Find where the given text appears and provide that cell's center as (X, Y) coordinate. 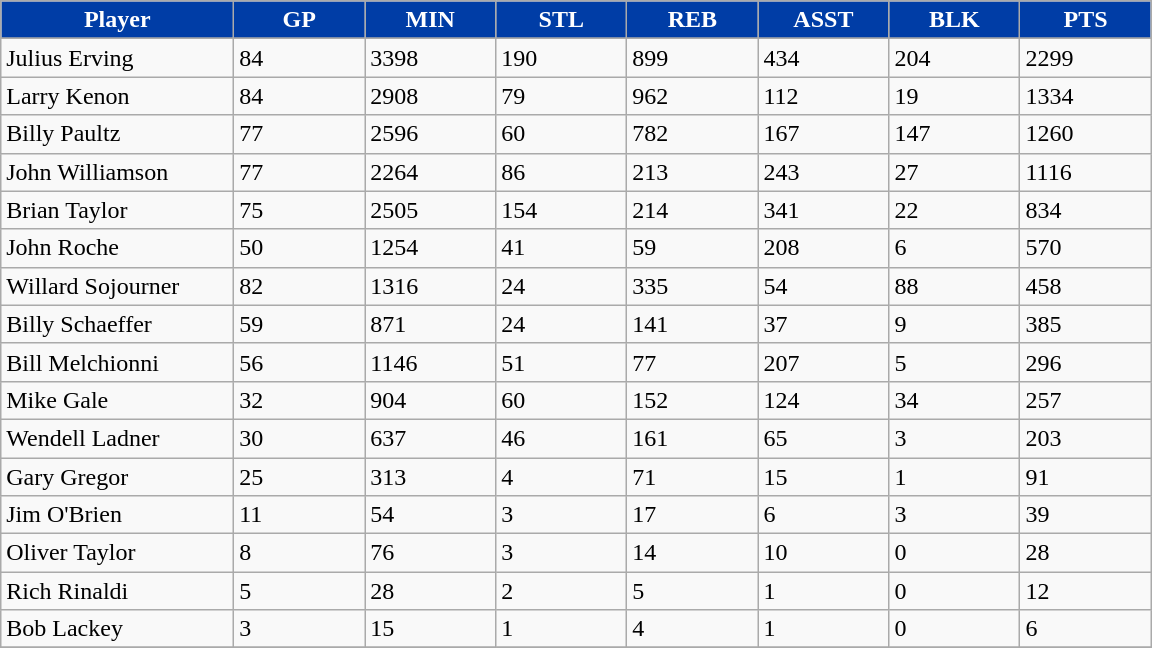
2 (562, 591)
637 (430, 438)
161 (692, 438)
46 (562, 438)
12 (1086, 591)
1254 (430, 248)
204 (954, 58)
243 (824, 172)
Jim O'Brien (118, 515)
86 (562, 172)
GP (300, 20)
REB (692, 20)
2505 (430, 210)
Billy Paultz (118, 134)
2264 (430, 172)
65 (824, 438)
207 (824, 362)
22 (954, 210)
37 (824, 324)
Rich Rinaldi (118, 591)
904 (430, 400)
Willard Sojourner (118, 286)
2596 (430, 134)
2299 (1086, 58)
9 (954, 324)
341 (824, 210)
34 (954, 400)
899 (692, 58)
141 (692, 324)
51 (562, 362)
152 (692, 400)
14 (692, 553)
71 (692, 477)
570 (1086, 248)
313 (430, 477)
39 (1086, 515)
Bob Lackey (118, 629)
32 (300, 400)
203 (1086, 438)
Julius Erving (118, 58)
2908 (430, 96)
STL (562, 20)
1334 (1086, 96)
1146 (430, 362)
147 (954, 134)
27 (954, 172)
75 (300, 210)
ASST (824, 20)
John Roche (118, 248)
50 (300, 248)
458 (1086, 286)
88 (954, 286)
91 (1086, 477)
30 (300, 438)
871 (430, 324)
214 (692, 210)
1316 (430, 286)
19 (954, 96)
1116 (1086, 172)
76 (430, 553)
208 (824, 248)
Mike Gale (118, 400)
213 (692, 172)
79 (562, 96)
190 (562, 58)
Larry Kenon (118, 96)
1260 (1086, 134)
BLK (954, 20)
257 (1086, 400)
167 (824, 134)
17 (692, 515)
Billy Schaeffer (118, 324)
112 (824, 96)
82 (300, 286)
834 (1086, 210)
56 (300, 362)
Brian Taylor (118, 210)
335 (692, 286)
8 (300, 553)
MIN (430, 20)
Wendell Ladner (118, 438)
Gary Gregor (118, 477)
962 (692, 96)
John Williamson (118, 172)
10 (824, 553)
41 (562, 248)
Oliver Taylor (118, 553)
154 (562, 210)
124 (824, 400)
Player (118, 20)
385 (1086, 324)
11 (300, 515)
782 (692, 134)
3398 (430, 58)
PTS (1086, 20)
434 (824, 58)
Bill Melchionni (118, 362)
25 (300, 477)
296 (1086, 362)
